Pinpoint the cell where the given text exists, returning its [X, Y] midpoint coordinate. 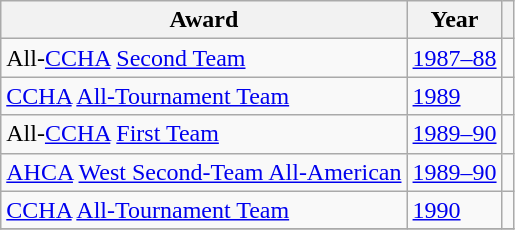
All-CCHA Second Team [204, 58]
Award [204, 20]
1990 [454, 210]
AHCA West Second-Team All-American [204, 172]
1989 [454, 96]
All-CCHA First Team [204, 134]
1987–88 [454, 58]
Year [454, 20]
